Determine the (X, Y) coordinate at the center of the cell enclosing the given text.  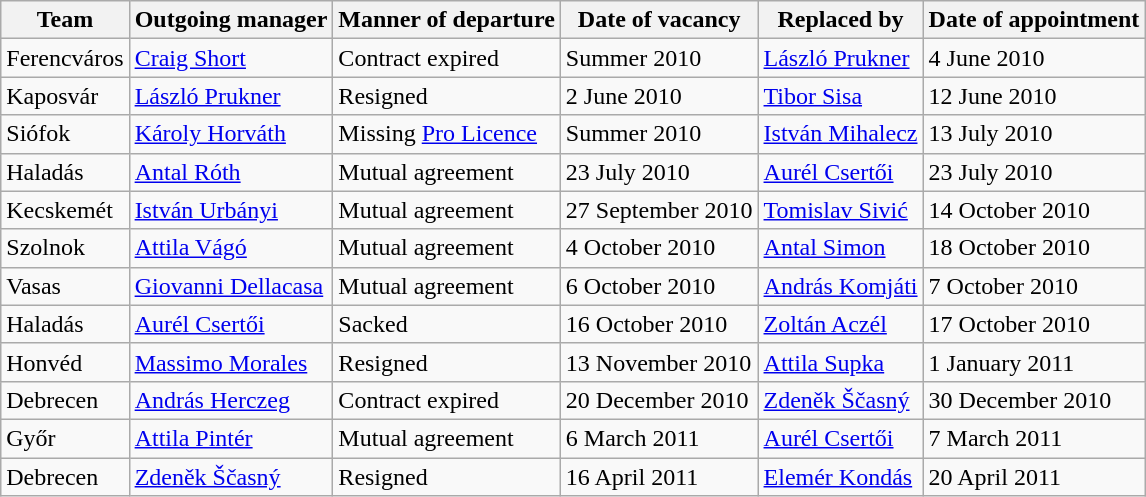
Károly Horváth (231, 134)
András Herczeg (231, 400)
Elemér Kondás (840, 477)
Manner of departure (446, 20)
30 December 2010 (1034, 400)
17 October 2010 (1034, 324)
Missing Pro Licence (446, 134)
Sacked (446, 324)
Team (65, 20)
4 October 2010 (659, 248)
Kecskemét (65, 210)
Attila Supka (840, 362)
István Urbányi (231, 210)
16 October 2010 (659, 324)
Ferencváros (65, 58)
Honvéd (65, 362)
András Komjáti (840, 286)
Massimo Morales (231, 362)
Antal Róth (231, 172)
Tibor Sisa (840, 96)
20 April 2011 (1034, 477)
Győr (65, 438)
13 November 2010 (659, 362)
Date of vacancy (659, 20)
Vasas (65, 286)
6 March 2011 (659, 438)
7 October 2010 (1034, 286)
Siófok (65, 134)
12 June 2010 (1034, 96)
4 June 2010 (1034, 58)
7 March 2011 (1034, 438)
István Mihalecz (840, 134)
20 December 2010 (659, 400)
6 October 2010 (659, 286)
Antal Simon (840, 248)
Giovanni Dellacasa (231, 286)
Tomislav Sivić (840, 210)
16 April 2011 (659, 477)
27 September 2010 (659, 210)
Attila Vágó (231, 248)
Kaposvár (65, 96)
Zoltán Aczél (840, 324)
Attila Pintér (231, 438)
13 July 2010 (1034, 134)
Craig Short (231, 58)
Replaced by (840, 20)
14 October 2010 (1034, 210)
Outgoing manager (231, 20)
Szolnok (65, 248)
18 October 2010 (1034, 248)
1 January 2011 (1034, 362)
2 June 2010 (659, 96)
Date of appointment (1034, 20)
